From the cell containing the given text, extract its center point as (x, y) coordinate. 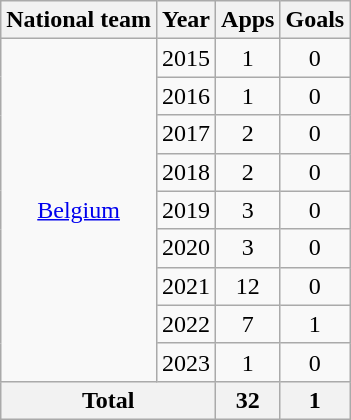
2017 (186, 134)
2015 (186, 58)
Total (108, 400)
12 (248, 286)
2021 (186, 286)
Apps (248, 20)
2022 (186, 324)
7 (248, 324)
2020 (186, 248)
Year (186, 20)
2016 (186, 96)
Belgium (79, 210)
2018 (186, 172)
32 (248, 400)
Goals (315, 20)
2023 (186, 362)
National team (79, 20)
2019 (186, 210)
